Pinpoint the cell where the given text exists, returning its (X, Y) midpoint coordinate. 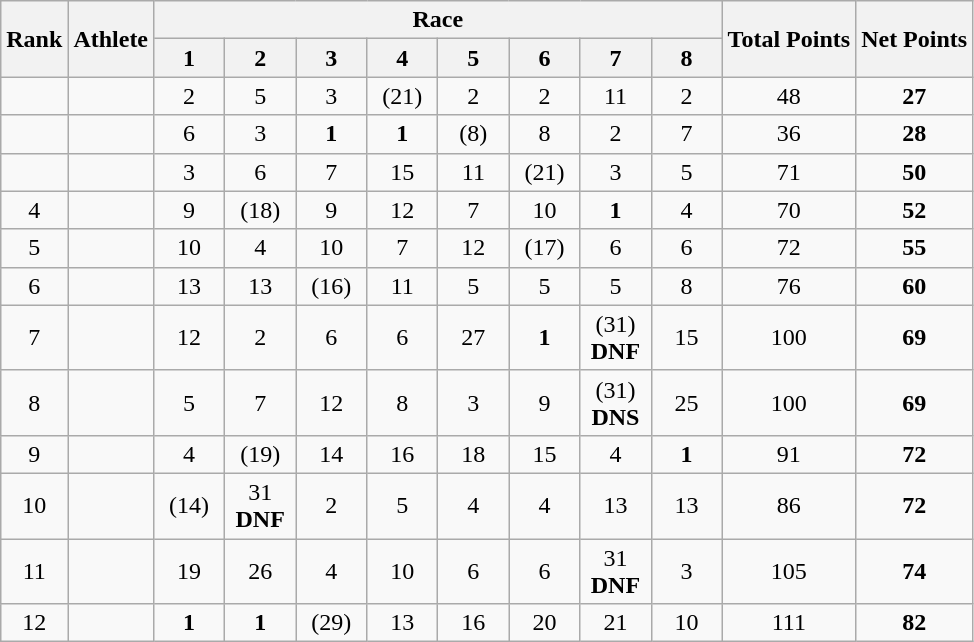
48 (789, 96)
28 (914, 134)
55 (914, 248)
(17) (544, 248)
82 (914, 623)
71 (789, 172)
86 (789, 506)
60 (914, 286)
(14) (190, 506)
19 (190, 570)
(19) (260, 454)
21 (616, 623)
14 (332, 454)
20 (544, 623)
Race (438, 20)
(18) (260, 210)
Athlete (111, 39)
18 (474, 454)
25 (686, 402)
52 (914, 210)
36 (789, 134)
(8) (474, 134)
91 (789, 454)
(16) (332, 286)
70 (789, 210)
50 (914, 172)
111 (789, 623)
76 (789, 286)
Net Points (914, 39)
26 (260, 570)
105 (789, 570)
(29) (332, 623)
Rank (34, 39)
Total Points (789, 39)
74 (914, 570)
(31)DNF (616, 338)
(31)DNS (616, 402)
